Identify which cell holds the provided text, then report its (x, y) central coordinate. 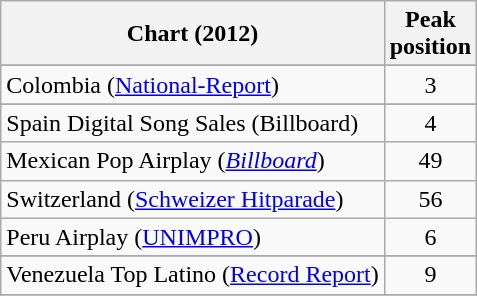
Colombia (National-Report) (192, 85)
Spain Digital Song Sales (Billboard) (192, 123)
4 (430, 123)
56 (430, 199)
Mexican Pop Airplay (Billboard) (192, 161)
Peru Airplay (UNIMPRO) (192, 237)
Peakposition (430, 34)
Venezuela Top Latino (Record Report) (192, 275)
Chart (2012) (192, 34)
3 (430, 85)
9 (430, 275)
49 (430, 161)
6 (430, 237)
Switzerland (Schweizer Hitparade) (192, 199)
